Output the (X, Y) coordinate of the center of the cell containing the given text.  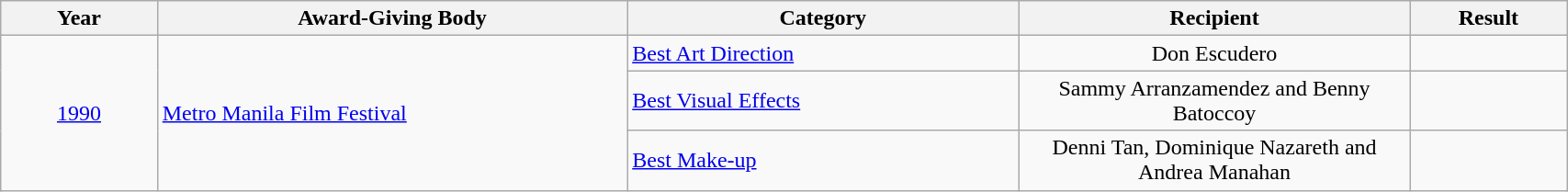
Sammy Arranzamendez and Benny Batoccoy (1214, 101)
Year (79, 18)
Metro Manila Film Festival (391, 113)
Result (1488, 18)
Denni Tan, Dominique Nazareth and Andrea Manahan (1214, 160)
1990 (79, 113)
Best Art Direction (823, 53)
Category (823, 18)
Don Escudero (1214, 53)
Best Visual Effects (823, 101)
Best Make-up (823, 160)
Recipient (1214, 18)
Award-Giving Body (391, 18)
